Extract the (X, Y) coordinate from the center of the cell holding the provided text.  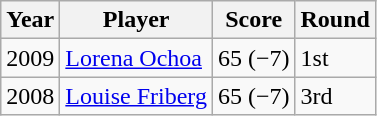
2009 (30, 58)
Louise Friberg (136, 96)
Score (254, 20)
2008 (30, 96)
Year (30, 20)
1st (335, 58)
Player (136, 20)
3rd (335, 96)
Lorena Ochoa (136, 58)
Round (335, 20)
